Provide the (x, y) coordinate of the cell's center where the given text is located.  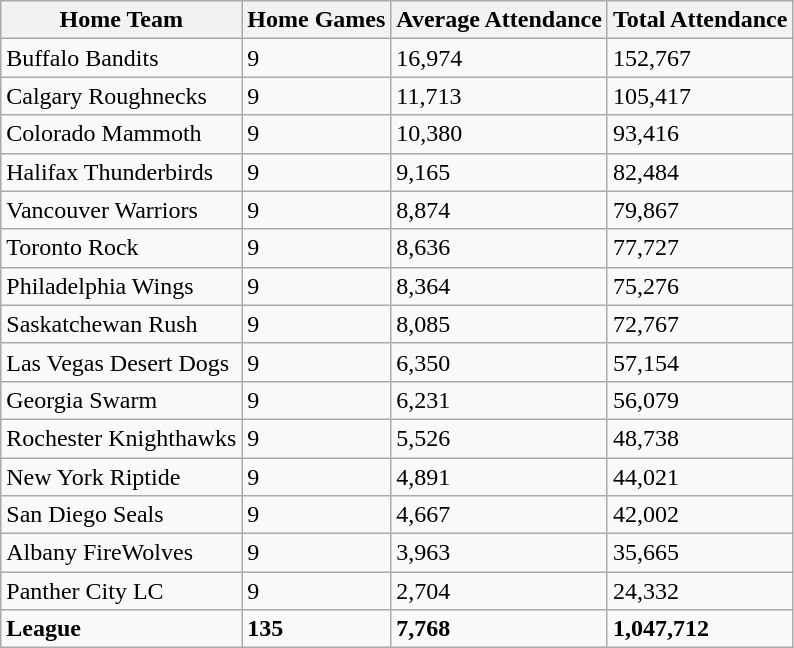
7,768 (500, 629)
77,727 (700, 248)
10,380 (500, 134)
42,002 (700, 515)
72,767 (700, 324)
1,047,712 (700, 629)
Rochester Knighthawks (122, 438)
24,332 (700, 591)
Vancouver Warriors (122, 210)
Panther City LC (122, 591)
Home Team (122, 20)
8,364 (500, 286)
57,154 (700, 362)
6,350 (500, 362)
2,704 (500, 591)
9,165 (500, 172)
Philadelphia Wings (122, 286)
11,713 (500, 96)
5,526 (500, 438)
4,667 (500, 515)
8,874 (500, 210)
16,974 (500, 58)
6,231 (500, 400)
3,963 (500, 553)
Average Attendance (500, 20)
Halifax Thunderbirds (122, 172)
Calgary Roughnecks (122, 96)
105,417 (700, 96)
Total Attendance (700, 20)
135 (316, 629)
93,416 (700, 134)
56,079 (700, 400)
New York Riptide (122, 477)
Saskatchewan Rush (122, 324)
Toronto Rock (122, 248)
8,636 (500, 248)
44,021 (700, 477)
48,738 (700, 438)
152,767 (700, 58)
8,085 (500, 324)
League (122, 629)
35,665 (700, 553)
San Diego Seals (122, 515)
Buffalo Bandits (122, 58)
82,484 (700, 172)
Las Vegas Desert Dogs (122, 362)
Albany FireWolves (122, 553)
4,891 (500, 477)
79,867 (700, 210)
75,276 (700, 286)
Georgia Swarm (122, 400)
Colorado Mammoth (122, 134)
Home Games (316, 20)
